Return [X, Y] of the center of cell containing provided text 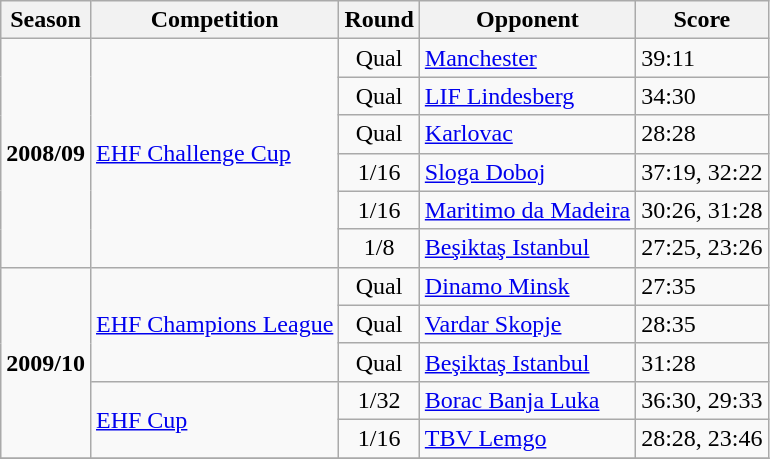
Score [702, 20]
1/8 [379, 248]
Vardar Skopje [527, 324]
Manchester [527, 58]
2009/10 [46, 362]
Sloga Doboj [527, 172]
EHF Challenge Cup [214, 153]
Maritimo da Madeira [527, 210]
2008/09 [46, 153]
Dinamo Minsk [527, 286]
27:25, 23:26 [702, 248]
39:11 [702, 58]
Round [379, 20]
1/32 [379, 400]
Competition [214, 20]
Season [46, 20]
Borac Banja Luka [527, 400]
30:26, 31:28 [702, 210]
36:30, 29:33 [702, 400]
LIF Lindesberg [527, 96]
34:30 [702, 96]
28:28, 23:46 [702, 438]
37:19, 32:22 [702, 172]
28:28 [702, 134]
EHF Champions League [214, 324]
27:35 [702, 286]
28:35 [702, 324]
Karlovac [527, 134]
TBV Lemgo [527, 438]
Opponent [527, 20]
EHF Cup [214, 419]
31:28 [702, 362]
